Return [x, y] of the center of cell containing provided text 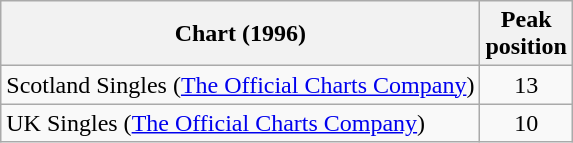
10 [526, 123]
13 [526, 85]
UK Singles (The Official Charts Company) [240, 123]
Scotland Singles (The Official Charts Company) [240, 85]
Peakposition [526, 34]
Chart (1996) [240, 34]
